Capture the cell that displays the provided text and extract its [x, y] central coordinate. 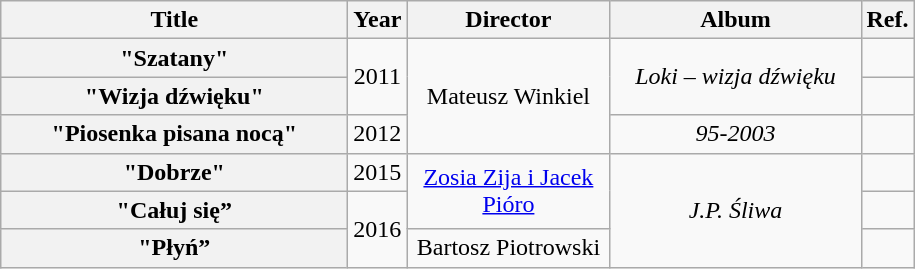
Zosia Zija i Jacek Pióro [508, 191]
2012 [378, 134]
Title [174, 20]
Director [508, 20]
"Dobrze" [174, 172]
Ref. [888, 20]
Loki – wizja dźwięku [736, 77]
Album [736, 20]
"Szatany" [174, 58]
"Całuj się” [174, 210]
Mateusz Winkiel [508, 96]
95-2003 [736, 134]
"Płyń” [174, 248]
"Wizja dźwięku" [174, 96]
Bartosz Piotrowski [508, 248]
Year [378, 20]
"Piosenka pisana nocą" [174, 134]
2011 [378, 77]
2016 [378, 229]
2015 [378, 172]
J.P. Śliwa [736, 210]
